Scan for the cell matching the given text and deliver its [x, y] coordinate at center. 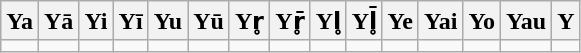
Yī [130, 21]
Yai [440, 21]
Yau [526, 21]
Y [566, 21]
Yu [168, 21]
Yr̥̄ [290, 21]
Yl̥̄ [364, 21]
Yi [96, 21]
Ya [20, 21]
Yl̥ [328, 21]
Ye [400, 21]
Yr̥ [249, 21]
Yū [209, 21]
Yā [58, 21]
Yo [482, 21]
